Scan for the cell matching the given text and deliver its (X, Y) coordinate at center. 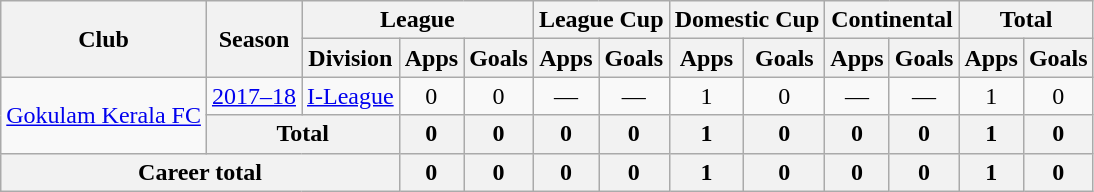
I-League (351, 96)
Gokulam Kerala FC (104, 115)
Season (254, 39)
Career total (200, 172)
Continental (892, 20)
Division (351, 58)
2017–18 (254, 96)
Domestic Cup (747, 20)
Club (104, 39)
League (418, 20)
League Cup (601, 20)
